Locate the cell with the specified text and output its (X, Y) center coordinate. 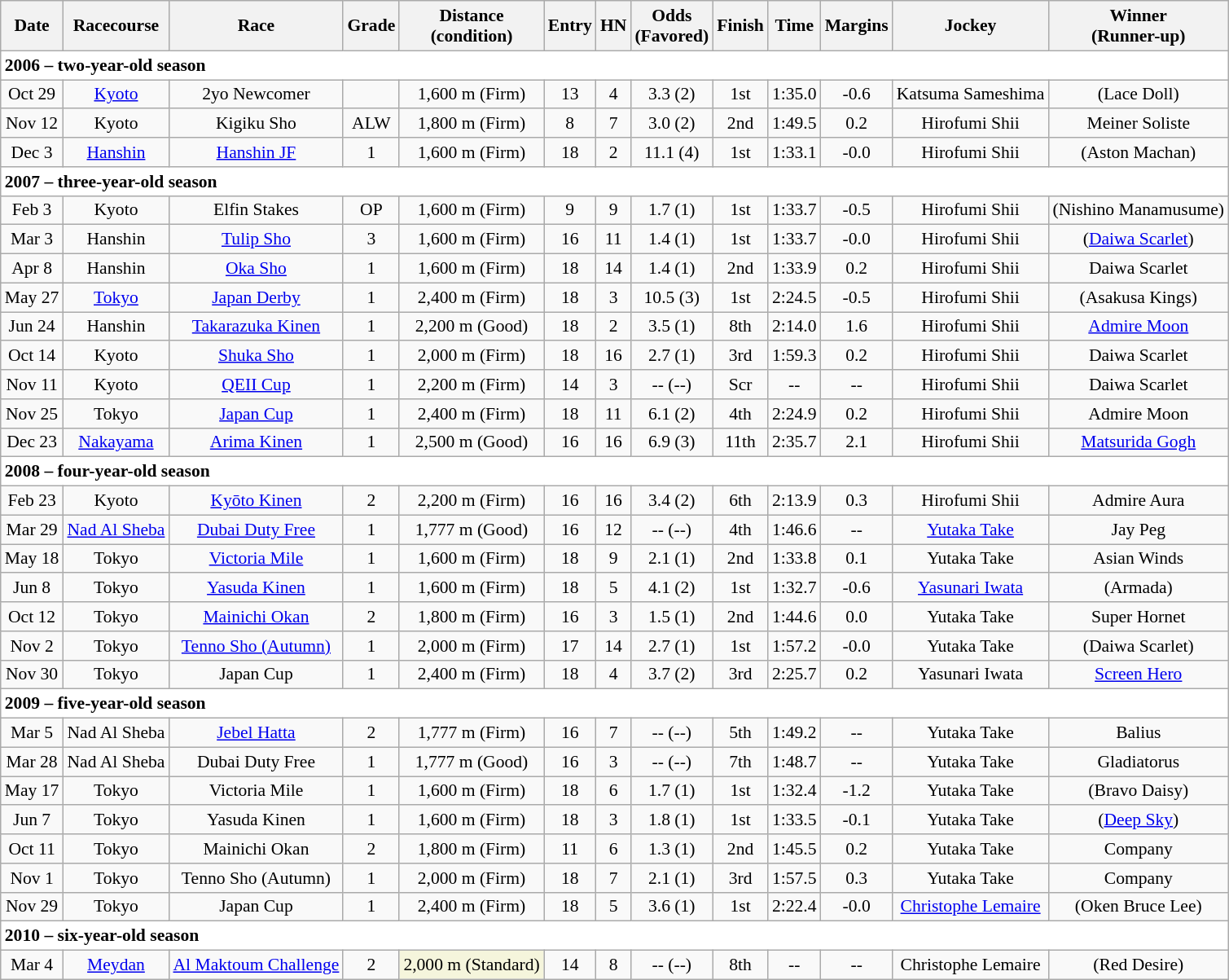
(Nishino Manamusume) (1139, 210)
1:49.2 (795, 733)
1:35.0 (795, 94)
Odds(Favored) (671, 26)
Matsurida Gogh (1139, 442)
1:57.5 (795, 878)
0.1 (857, 559)
1:33.1 (795, 152)
2:24.5 (795, 297)
Grade (371, 26)
Nov 12 (33, 124)
1:33.8 (795, 559)
Meiner Soliste (1139, 124)
Margins (857, 26)
Jun 24 (33, 327)
Jay Peg (1139, 530)
Nakayama (116, 442)
Mar 3 (33, 240)
5th (740, 733)
Winner(Runner-up) (1139, 26)
1:59.3 (795, 356)
Entry (570, 26)
2010 – six-year-old season (614, 936)
Oct 12 (33, 617)
1:32.4 (795, 791)
Japan Derby (256, 297)
17 (570, 646)
6.9 (3) (671, 442)
Jun 7 (33, 820)
Oct 11 (33, 849)
(Lace Doll) (1139, 94)
Balius (1139, 733)
1.3 (1) (671, 849)
(Deep Sky) (1139, 820)
Super Hornet (1139, 617)
2007 – three-year-old season (614, 182)
2:22.4 (795, 907)
11th (740, 442)
1:33.5 (795, 820)
1:46.6 (795, 530)
2.1 (857, 442)
Racecourse (116, 26)
3.0 (2) (671, 124)
Gladiatorus (1139, 762)
Screen Hero (1139, 675)
QEII Cup (256, 385)
Elfin Stakes (256, 210)
Takarazuka Kinen (256, 327)
Katsuma Sameshima (971, 94)
2:35.7 (795, 442)
1:57.2 (795, 646)
HN (614, 26)
2:14.0 (795, 327)
2,000 m (Standard) (471, 965)
(Asakusa Kings) (1139, 297)
-1.2 (857, 791)
3.7 (2) (671, 675)
3.4 (2) (671, 501)
(Armada) (1139, 588)
2yo Newcomer (256, 94)
Nov 11 (33, 385)
2008 – four-year-old season (614, 472)
3.5 (1) (671, 327)
Nov 2 (33, 646)
1:44.6 (795, 617)
Hanshin JF (256, 152)
Dec 23 (33, 442)
Admire Aura (1139, 501)
Dec 3 (33, 152)
Mar 5 (33, 733)
1:45.5 (795, 849)
Oka Sho (256, 269)
-0.1 (857, 820)
2009 – five-year-old season (614, 704)
Kigiku Sho (256, 124)
6.1 (2) (671, 414)
1,777 m (Firm) (471, 733)
Distance(condition) (471, 26)
Meydan (116, 965)
Mar 29 (33, 530)
2,500 m (Good) (471, 442)
Jun 8 (33, 588)
Tulip Sho (256, 240)
10.5 (3) (671, 297)
May 17 (33, 791)
Scr (740, 385)
OP (371, 210)
1:49.5 (795, 124)
Mar 4 (33, 965)
2:25.7 (795, 675)
Time (795, 26)
Date (33, 26)
1:32.7 (795, 588)
Apr 8 (33, 269)
6th (740, 501)
12 (614, 530)
0.0 (857, 617)
Oct 29 (33, 94)
2,200 m (Good) (471, 327)
(Red Desire) (1139, 965)
Nov 1 (33, 878)
1.6 (857, 327)
Race (256, 26)
Mar 28 (33, 762)
Feb 3 (33, 210)
3.3 (2) (671, 94)
Arima Kinen (256, 442)
Nov 25 (33, 414)
2:13.9 (795, 501)
Jebel Hatta (256, 733)
Shuka Sho (256, 356)
13 (570, 94)
1:48.7 (795, 762)
(Aston Machan) (1139, 152)
Asian Winds (1139, 559)
Finish (740, 26)
4.1 (2) (671, 588)
7th (740, 762)
Feb 23 (33, 501)
Nov 30 (33, 675)
2006 – two-year-old season (614, 65)
(Bravo Daisy) (1139, 791)
Jockey (971, 26)
(Oken Bruce Lee) (1139, 907)
1:33.9 (795, 269)
1.5 (1) (671, 617)
May 27 (33, 297)
3.6 (1) (671, 907)
May 18 (33, 559)
11.1 (4) (671, 152)
Kyōto Kinen (256, 501)
Al Maktoum Challenge (256, 965)
1.8 (1) (671, 820)
Nov 29 (33, 907)
ALW (371, 124)
Oct 14 (33, 356)
2:24.9 (795, 414)
